Detect which cell encompasses the target text, then output its [x, y] center coordinate. 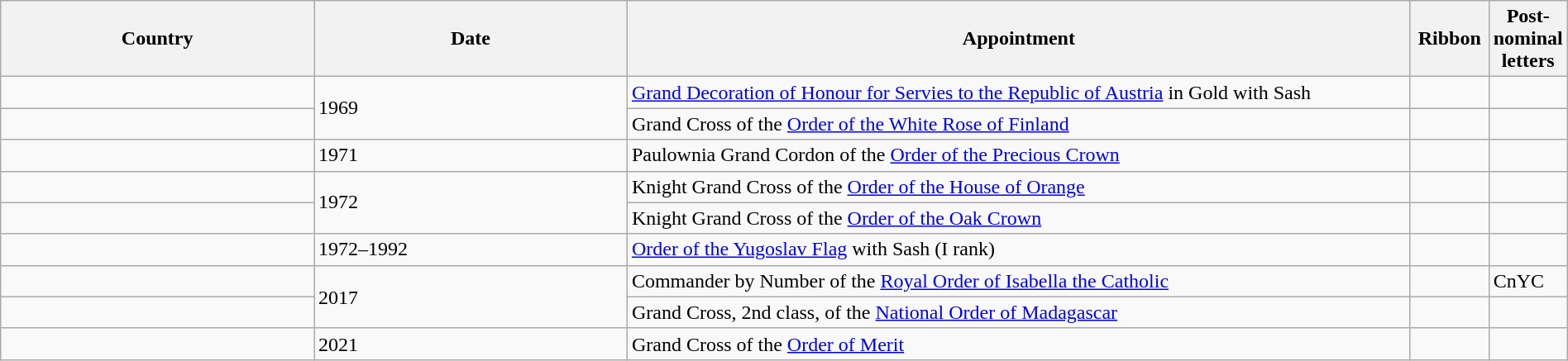
CnYC [1528, 281]
1969 [471, 108]
Commander by Number of the Royal Order of Isabella the Catholic [1019, 281]
2017 [471, 297]
Appointment [1019, 39]
Paulownia Grand Cordon of the Order of the Precious Crown [1019, 155]
1972–1992 [471, 249]
Post-nominal letters [1528, 39]
Country [157, 39]
Date [471, 39]
Grand Cross, 2nd class, of the National Order of Madagascar [1019, 312]
Grand Cross of the Order of the White Rose of Finland [1019, 124]
Order of the Yugoslav Flag with Sash (I rank) [1019, 249]
Knight Grand Cross of the Order of the Oak Crown [1019, 218]
Knight Grand Cross of the Order of the House of Orange [1019, 187]
Grand Cross of the Order of Merit [1019, 344]
Ribbon [1449, 39]
2021 [471, 344]
Grand Decoration of Honour for Servies to the Republic of Austria in Gold with Sash [1019, 93]
1971 [471, 155]
1972 [471, 202]
